Output the (X, Y) coordinate of the center of the cell containing the given text.  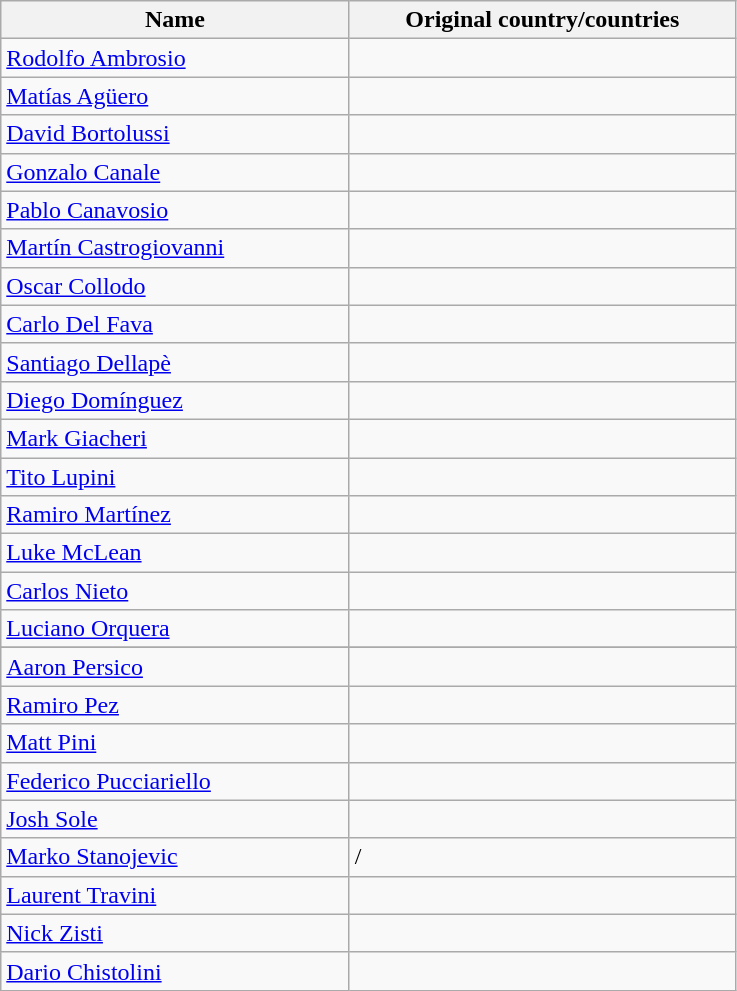
Santiago Dellapè (176, 362)
Rodolfo Ambrosio (176, 58)
Carlo Del Fava (176, 324)
Gonzalo Canale (176, 172)
Martín Castrogiovanni (176, 248)
/ (542, 857)
Mark Giacheri (176, 438)
Carlos Nieto (176, 591)
Diego Domínguez (176, 400)
Name (176, 20)
Pablo Canavosio (176, 210)
Aaron Persico (176, 667)
Dario Chistolini (176, 971)
David Bortolussi (176, 134)
Oscar Collodo (176, 286)
Laurent Travini (176, 895)
Ramiro Pez (176, 705)
Luke McLean (176, 553)
Josh Sole (176, 819)
Matías Agüero (176, 96)
Marko Stanojevic (176, 857)
Original country/countries (542, 20)
Federico Pucciariello (176, 781)
Luciano Orquera (176, 629)
Nick Zisti (176, 933)
Tito Lupini (176, 477)
Matt Pini (176, 743)
Ramiro Martínez (176, 515)
